Locate the cell with the specified text and output its [x, y] center coordinate. 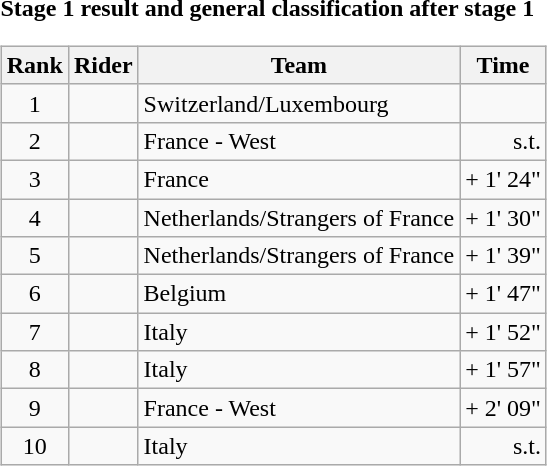
Rider [103, 65]
+ 1' 57" [504, 370]
Rank [34, 65]
+ 1' 30" [504, 217]
France [299, 179]
8 [34, 370]
Switzerland/Luxembourg [299, 103]
10 [34, 446]
4 [34, 217]
7 [34, 332]
3 [34, 179]
+ 1' 52" [504, 332]
6 [34, 294]
+ 1' 39" [504, 256]
2 [34, 141]
+ 1' 24" [504, 179]
+ 2' 09" [504, 408]
1 [34, 103]
Team [299, 65]
9 [34, 408]
Time [504, 65]
Belgium [299, 294]
5 [34, 256]
+ 1' 47" [504, 294]
